For the text-containing cell, return its midpoint in [x, y] coordinate format. 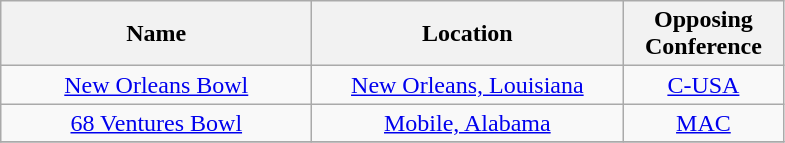
68 Ventures Bowl [156, 123]
Mobile, Alabama [468, 123]
Opposing Conference [704, 34]
C-USA [704, 85]
New Orleans, Louisiana [468, 85]
Location [468, 34]
MAC [704, 123]
Name [156, 34]
New Orleans Bowl [156, 85]
